Find where the given text appears and provide that cell's center as [X, Y] coordinate. 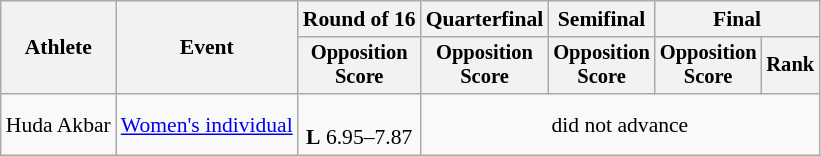
Round of 16 [360, 19]
Rank [790, 66]
did not advance [620, 124]
Quarterfinal [485, 19]
Athlete [58, 48]
Semifinal [602, 19]
Huda Akbar [58, 124]
Women's individual [207, 124]
L 6.95–7.87 [360, 124]
Event [207, 48]
Final [737, 19]
